Output the (x, y) coordinate of the center of the cell containing the given text.  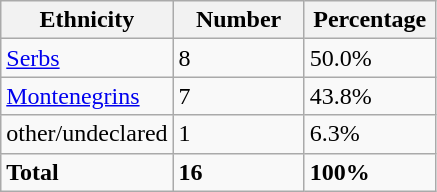
43.8% (370, 96)
Total (87, 172)
other/undeclared (87, 134)
100% (370, 172)
16 (238, 172)
Percentage (370, 20)
1 (238, 134)
6.3% (370, 134)
50.0% (370, 58)
Ethnicity (87, 20)
Montenegrins (87, 96)
Number (238, 20)
8 (238, 58)
Serbs (87, 58)
7 (238, 96)
